For the text-containing cell, return its midpoint in [x, y] coordinate format. 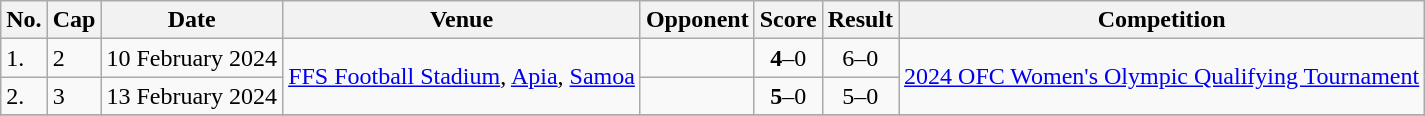
Opponent [697, 20]
10 February 2024 [192, 58]
FFS Football Stadium, Apia, Samoa [462, 77]
Competition [1162, 20]
6–0 [860, 58]
3 [74, 96]
Result [860, 20]
Date [192, 20]
Cap [74, 20]
2. [24, 96]
No. [24, 20]
13 February 2024 [192, 96]
2 [74, 58]
2024 OFC Women's Olympic Qualifying Tournament [1162, 77]
Score [788, 20]
4–0 [788, 58]
1. [24, 58]
Venue [462, 20]
